Detect which cell encompasses the target text, then output its [X, Y] center coordinate. 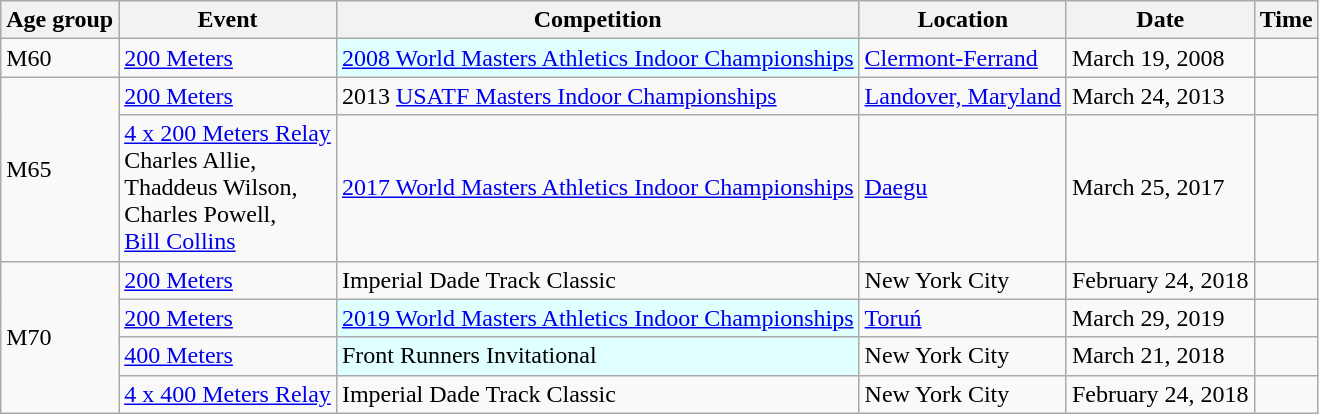
2013 USATF Masters Indoor Championships [598, 96]
2017 World Masters Athletics Indoor Championships [598, 188]
M70 [60, 337]
March 24, 2013 [1160, 96]
Daegu [962, 188]
M60 [60, 58]
Date [1160, 20]
March 21, 2018 [1160, 356]
Event [228, 20]
Front Runners Invitational [598, 356]
Clermont-Ferrand [962, 58]
March 29, 2019 [1160, 318]
March 19, 2008 [1160, 58]
4 x 400 Meters Relay [228, 394]
March 25, 2017 [1160, 188]
4 x 200 Meters RelayCharles Allie,Thaddeus Wilson,Charles Powell,Bill Collins [228, 188]
2008 World Masters Athletics Indoor Championships [598, 58]
M65 [60, 169]
Competition [598, 20]
2019 World Masters Athletics Indoor Championships [598, 318]
400 Meters [228, 356]
Time [1286, 20]
Location [962, 20]
Landover, Maryland [962, 96]
Toruń [962, 318]
Age group [60, 20]
